Identify which cell holds the provided text, then report its [x, y] central coordinate. 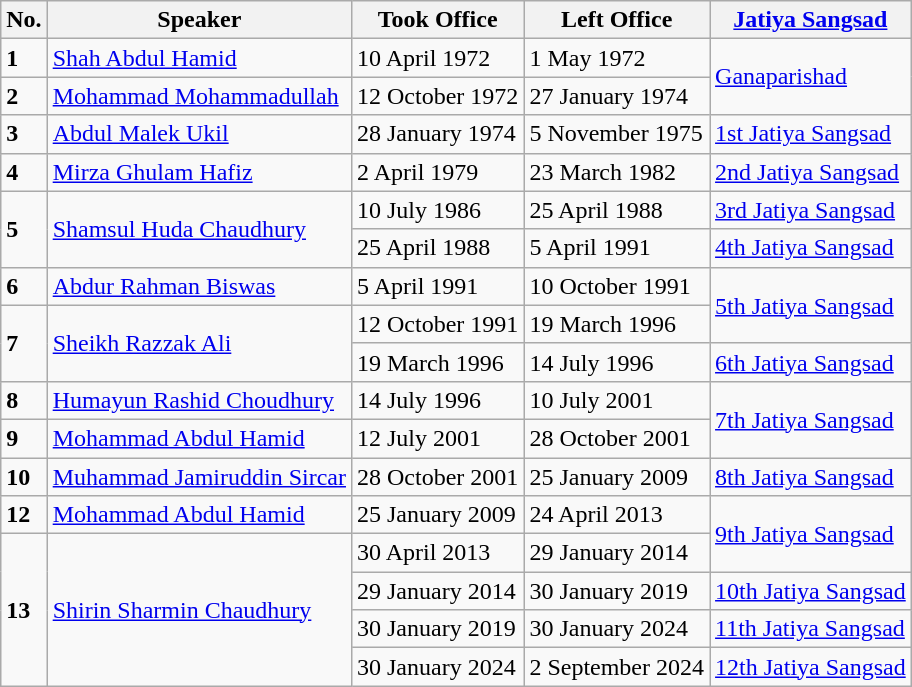
9 [24, 438]
11th Jatiya Sangsad [811, 629]
Ganaparishad [811, 77]
10th Jatiya Sangsad [811, 591]
12 October 1991 [437, 324]
2 [24, 96]
5th Jatiya Sangsad [811, 305]
6 [24, 286]
Sheikh Razzak Ali [199, 343]
12 October 1972 [437, 96]
Abdur Rahman Biswas [199, 286]
7 [24, 343]
2 April 1979 [437, 172]
Speaker [199, 20]
8 [24, 400]
24 April 2013 [617, 515]
1 May 1972 [617, 58]
Shamsul Huda Chaudhury [199, 229]
12 [24, 515]
7th Jatiya Sangsad [811, 419]
Shirin Sharmin Chaudhury [199, 610]
1st Jatiya Sangsad [811, 134]
10 July 2001 [617, 400]
Muhammad Jamiruddin Sircar [199, 477]
4th Jatiya Sangsad [811, 248]
1 [24, 58]
Left Office [617, 20]
5 [24, 229]
Jatiya Sangsad [811, 20]
30 April 2013 [437, 553]
Shah Abdul Hamid [199, 58]
6th Jatiya Sangsad [811, 362]
Abdul Malek Ukil [199, 134]
8th Jatiya Sangsad [811, 477]
5 November 1975 [617, 134]
9th Jatiya Sangsad [811, 534]
23 March 1982 [617, 172]
10 April 1972 [437, 58]
12th Jatiya Sangsad [811, 667]
2nd Jatiya Sangsad [811, 172]
27 January 1974 [617, 96]
10 July 1986 [437, 210]
10 [24, 477]
28 January 1974 [437, 134]
4 [24, 172]
Took Office [437, 20]
Mohammad Mohammadullah [199, 96]
12 July 2001 [437, 438]
Humayun Rashid Choudhury [199, 400]
3rd Jatiya Sangsad [811, 210]
10 October 1991 [617, 286]
2 September 2024 [617, 667]
No. [24, 20]
Mirza Ghulam Hafiz [199, 172]
3 [24, 134]
13 [24, 610]
